From the cell containing the given text, extract its center point as (X, Y) coordinate. 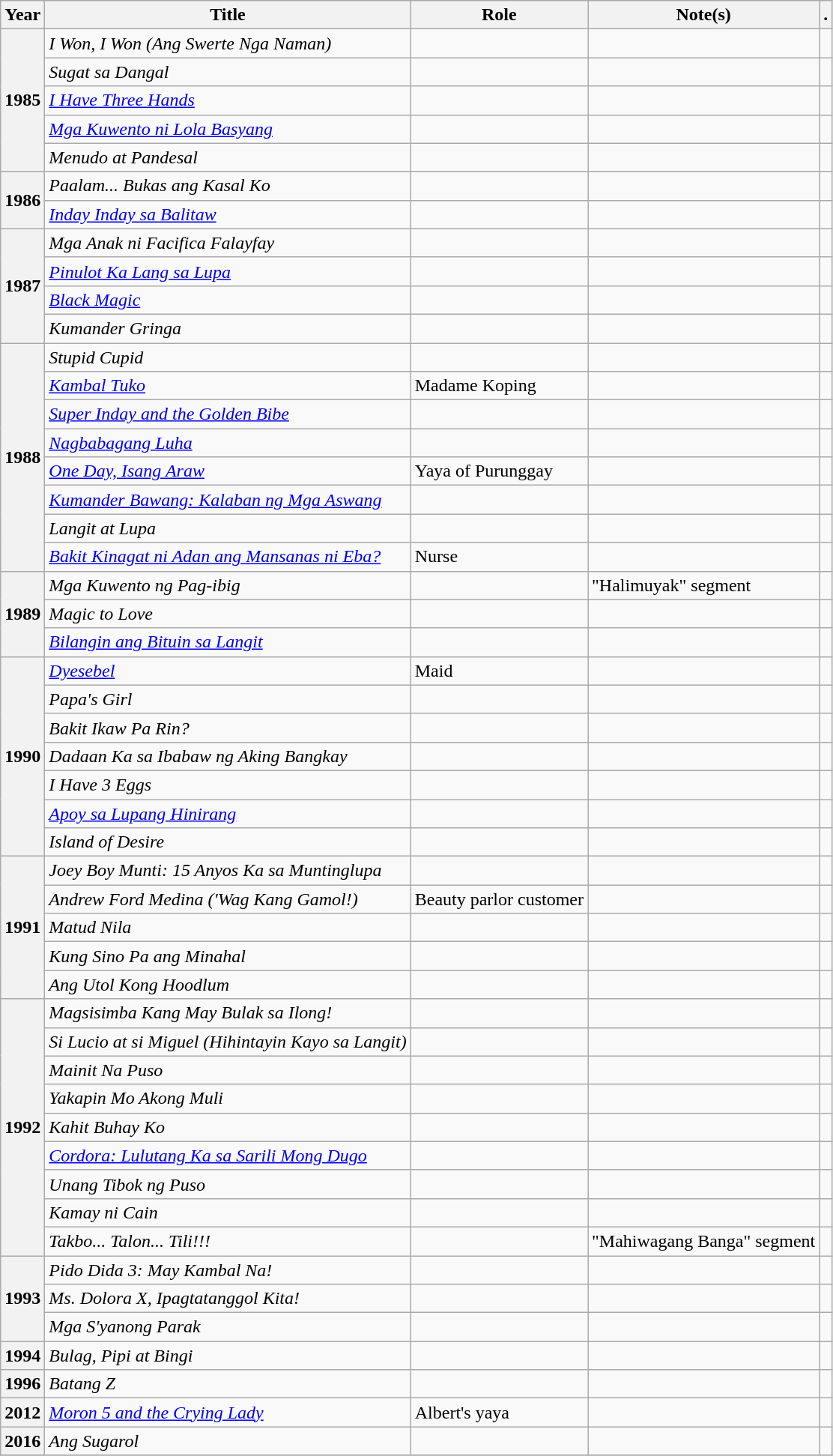
1988 (22, 457)
Super Inday and the Golden Bibe (228, 414)
1994 (22, 1356)
Kumander Gringa (228, 328)
1993 (22, 1299)
Cordora: Lulutang Ka sa Sarili Mong Dugo (228, 1156)
2012 (22, 1413)
Beauty parlor customer (499, 899)
Moron 5 and the Crying Lady (228, 1413)
Kahit Buhay Ko (228, 1127)
1992 (22, 1127)
I Have Three Hands (228, 100)
Apoy sa Lupang Hinirang (228, 813)
Maid (499, 671)
Nagbabagang Luha (228, 443)
Pinulot Ka Lang sa Lupa (228, 271)
Stupid Cupid (228, 357)
Matud Nila (228, 928)
Mga Kuwento ng Pag-ibig (228, 585)
Dyesebel (228, 671)
1987 (22, 286)
1985 (22, 100)
Bakit Ikaw Pa Rin? (228, 728)
Paalam... Bukas ang Kasal Ko (228, 186)
Role (499, 15)
Pido Dida 3: May Kambal Na! (228, 1270)
Madame Koping (499, 386)
Ang Sugarol (228, 1441)
Bakit Kinagat ni Adan ang Mansanas ni Eba? (228, 557)
Yakapin Mo Akong Muli (228, 1099)
Langit at Lupa (228, 528)
Title (228, 15)
Dadaan Ka sa Ibabaw ng Aking Bangkay (228, 756)
Andrew Ford Medina ('Wag Kang Gamol!) (228, 899)
1990 (22, 756)
Takbo... Talon... Tili!!! (228, 1241)
"Mahiwagang Banga" segment (704, 1241)
Bulag, Pipi at Bingi (228, 1356)
Mga Kuwento ni Lola Basyang (228, 129)
2016 (22, 1441)
Papa's Girl (228, 699)
Mainit Na Puso (228, 1070)
1996 (22, 1384)
Kung Sino Pa ang Minahal (228, 956)
Magsisimba Kang May Bulak sa Ilong! (228, 1013)
Kamay ni Cain (228, 1212)
Island of Desire (228, 842)
Nurse (499, 557)
One Day, Isang Araw (228, 471)
Year (22, 15)
1991 (22, 928)
Ms. Dolora X, Ipagtatanggol Kita! (228, 1299)
Magic to Love (228, 614)
I Won, I Won (Ang Swerte Nga Naman) (228, 43)
Kumander Bawang: Kalaban ng Mga Aswang (228, 500)
Bilangin ang Bituin sa Langit (228, 642)
Mga S'yanong Parak (228, 1327)
Menudo at Pandesal (228, 157)
Sugat sa Dangal (228, 72)
Albert's yaya (499, 1413)
Ang Utol Kong Hoodlum (228, 985)
Inday Inday sa Balitaw (228, 214)
Yaya of Purunggay (499, 471)
1989 (22, 614)
"Halimuyak" segment (704, 585)
Kambal Tuko (228, 386)
I Have 3 Eggs (228, 785)
Joey Boy Munti: 15 Anyos Ka sa Muntinglupa (228, 871)
Note(s) (704, 15)
Batang Z (228, 1384)
Unang Tibok ng Puso (228, 1184)
. (826, 15)
Si Lucio at si Miguel (Hihintayin Kayo sa Langit) (228, 1042)
Mga Anak ni Facifica Falayfay (228, 243)
1986 (22, 200)
Black Magic (228, 300)
